Pinpoint the cell where the given text exists, returning its (x, y) midpoint coordinate. 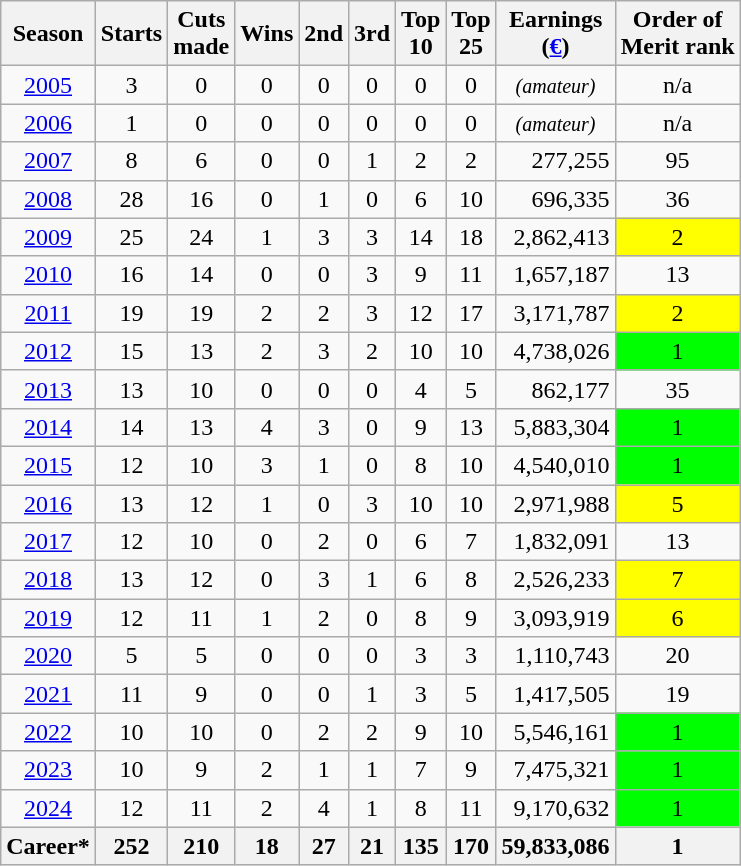
7,475,321 (556, 770)
2009 (48, 237)
3,093,919 (556, 618)
2017 (48, 542)
2012 (48, 351)
27 (324, 846)
210 (202, 846)
1,110,743 (556, 656)
2,526,233 (556, 580)
Career* (48, 846)
17 (471, 313)
4,540,010 (556, 465)
2023 (48, 770)
277,255 (556, 161)
2018 (48, 580)
Cutsmade (202, 34)
2006 (48, 123)
2022 (48, 732)
36 (678, 199)
24 (202, 237)
Starts (131, 34)
4,738,026 (556, 351)
2nd (324, 34)
2013 (48, 389)
2024 (48, 808)
35 (678, 389)
2,862,413 (556, 237)
2008 (48, 199)
170 (471, 846)
28 (131, 199)
5,546,161 (556, 732)
1,417,505 (556, 694)
5,883,304 (556, 427)
696,335 (556, 199)
21 (372, 846)
Order ofMerit rank (678, 34)
Wins (267, 34)
95 (678, 161)
Top10 (421, 34)
Earnings(€) (556, 34)
1,832,091 (556, 542)
20 (678, 656)
2014 (48, 427)
2,971,988 (556, 503)
59,833,086 (556, 846)
2020 (48, 656)
2015 (48, 465)
2011 (48, 313)
2019 (48, 618)
2010 (48, 275)
3rd (372, 34)
2007 (48, 161)
9,170,632 (556, 808)
Season (48, 34)
862,177 (556, 389)
2005 (48, 85)
3,171,787 (556, 313)
1,657,187 (556, 275)
2016 (48, 503)
Top25 (471, 34)
252 (131, 846)
15 (131, 351)
2021 (48, 694)
25 (131, 237)
135 (421, 846)
